For the text-containing cell, return its midpoint in (x, y) coordinate format. 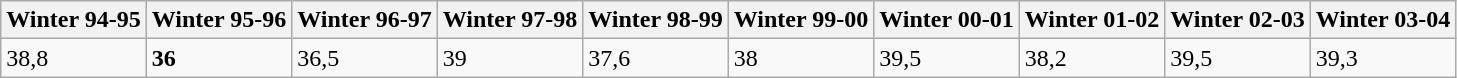
Winter 02-03 (1238, 20)
38,8 (74, 58)
Winter 00-01 (947, 20)
Winter 01-02 (1092, 20)
36,5 (365, 58)
Winter 97-98 (510, 20)
Winter 03-04 (1383, 20)
Winter 94-95 (74, 20)
36 (219, 58)
39,3 (1383, 58)
Winter 99-00 (801, 20)
38,2 (1092, 58)
Winter 98-99 (656, 20)
Winter 96-97 (365, 20)
Winter 95-96 (219, 20)
38 (801, 58)
39 (510, 58)
37,6 (656, 58)
